Search for the cell housing the specified text and yield its [x, y] center coordinate. 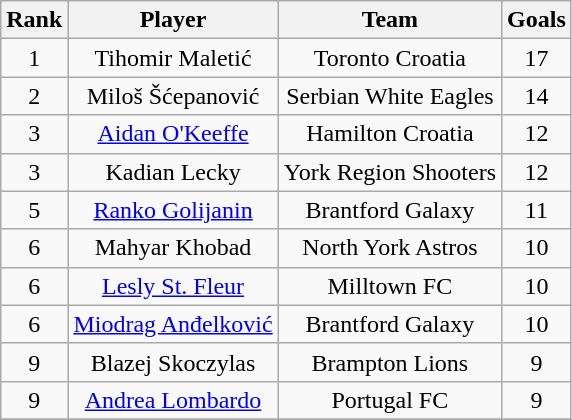
Ranko Golijanin [173, 210]
Andrea Lombardo [173, 400]
Miloš Šćepanović [173, 96]
Toronto Croatia [390, 58]
14 [537, 96]
Milltown FC [390, 286]
Mahyar Khobad [173, 248]
Lesly St. Fleur [173, 286]
Player [173, 20]
1 [34, 58]
2 [34, 96]
York Region Shooters [390, 172]
11 [537, 210]
Rank [34, 20]
Tihomir Maletić [173, 58]
Portugal FC [390, 400]
Blazej Skoczylas [173, 362]
Aidan O'Keeffe [173, 134]
Brampton Lions [390, 362]
Hamilton Croatia [390, 134]
17 [537, 58]
Team [390, 20]
5 [34, 210]
Miodrag Anđelković [173, 324]
Kadian Lecky [173, 172]
Serbian White Eagles [390, 96]
North York Astros [390, 248]
Goals [537, 20]
